Extract the (X, Y) coordinate from the center of the cell holding the provided text.  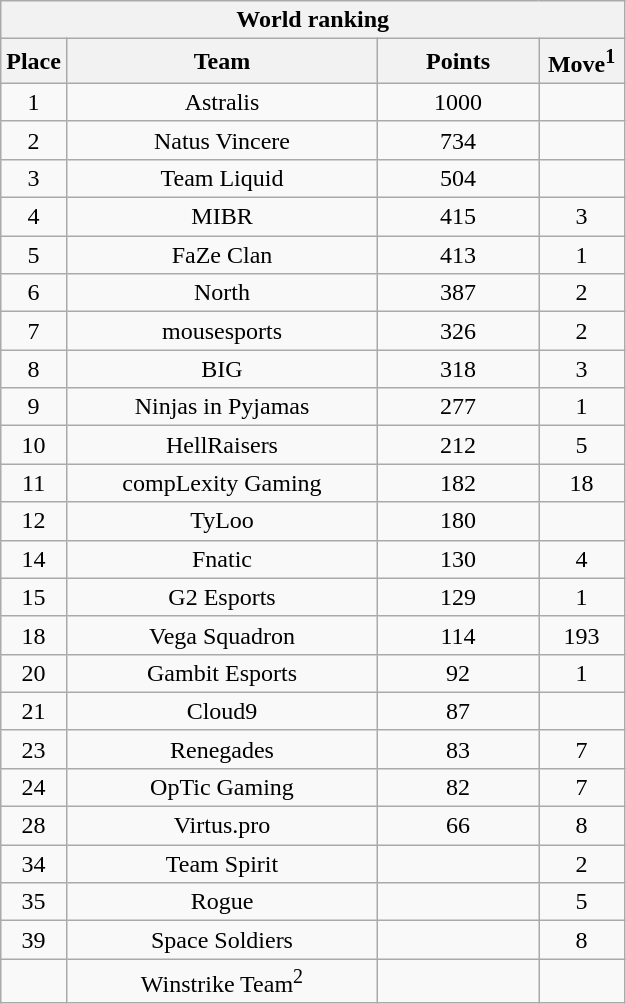
Astralis (222, 102)
Space Soldiers (222, 940)
39 (34, 940)
Team (222, 62)
277 (458, 407)
World ranking (313, 20)
Gambit Esports (222, 673)
318 (458, 369)
415 (458, 217)
14 (34, 559)
9 (34, 407)
11 (34, 483)
Points (458, 62)
Team Liquid (222, 178)
Cloud9 (222, 711)
North (222, 293)
504 (458, 178)
1000 (458, 102)
Winstrike Team2 (222, 982)
Move1 (582, 62)
MIBR (222, 217)
193 (582, 635)
212 (458, 445)
92 (458, 673)
34 (34, 864)
129 (458, 597)
10 (34, 445)
Ninjas in Pyjamas (222, 407)
BIG (222, 369)
OpTic Gaming (222, 787)
387 (458, 293)
24 (34, 787)
21 (34, 711)
35 (34, 902)
TyLoo (222, 521)
Place (34, 62)
FaZe Clan (222, 255)
Rogue (222, 902)
G2 Esports (222, 597)
66 (458, 826)
mousesports (222, 331)
28 (34, 826)
82 (458, 787)
734 (458, 140)
20 (34, 673)
6 (34, 293)
87 (458, 711)
compLexity Gaming (222, 483)
15 (34, 597)
Virtus.pro (222, 826)
12 (34, 521)
Fnatic (222, 559)
130 (458, 559)
Renegades (222, 749)
413 (458, 255)
180 (458, 521)
83 (458, 749)
23 (34, 749)
HellRaisers (222, 445)
114 (458, 635)
Natus Vincere (222, 140)
Team Spirit (222, 864)
326 (458, 331)
182 (458, 483)
Vega Squadron (222, 635)
